Identify which cell holds the provided text, then report its [x, y] central coordinate. 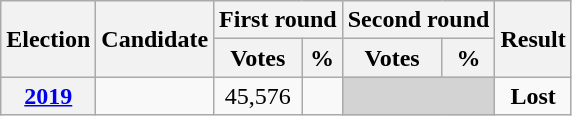
Result [533, 39]
Election [48, 39]
2019 [48, 96]
45,576 [258, 96]
Candidate [155, 39]
First round [278, 20]
Second round [418, 20]
Lost [533, 96]
